Output the (X, Y) coordinate of the center of the cell containing the given text.  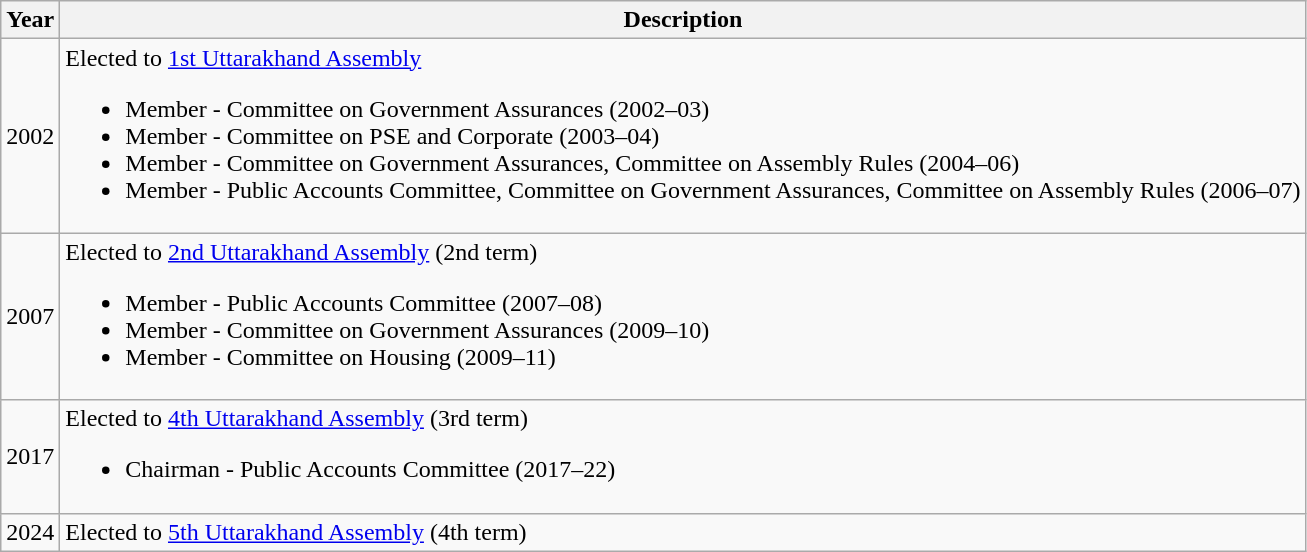
2002 (30, 136)
2024 (30, 532)
2017 (30, 456)
Year (30, 20)
Description (683, 20)
Elected to 4th Uttarakhand Assembly (3rd term)Chairman - Public Accounts Committee (2017–22) (683, 456)
2007 (30, 316)
Elected to 5th Uttarakhand Assembly (4th term) (683, 532)
